Pinpoint the cell where the given text exists, returning its [x, y] midpoint coordinate. 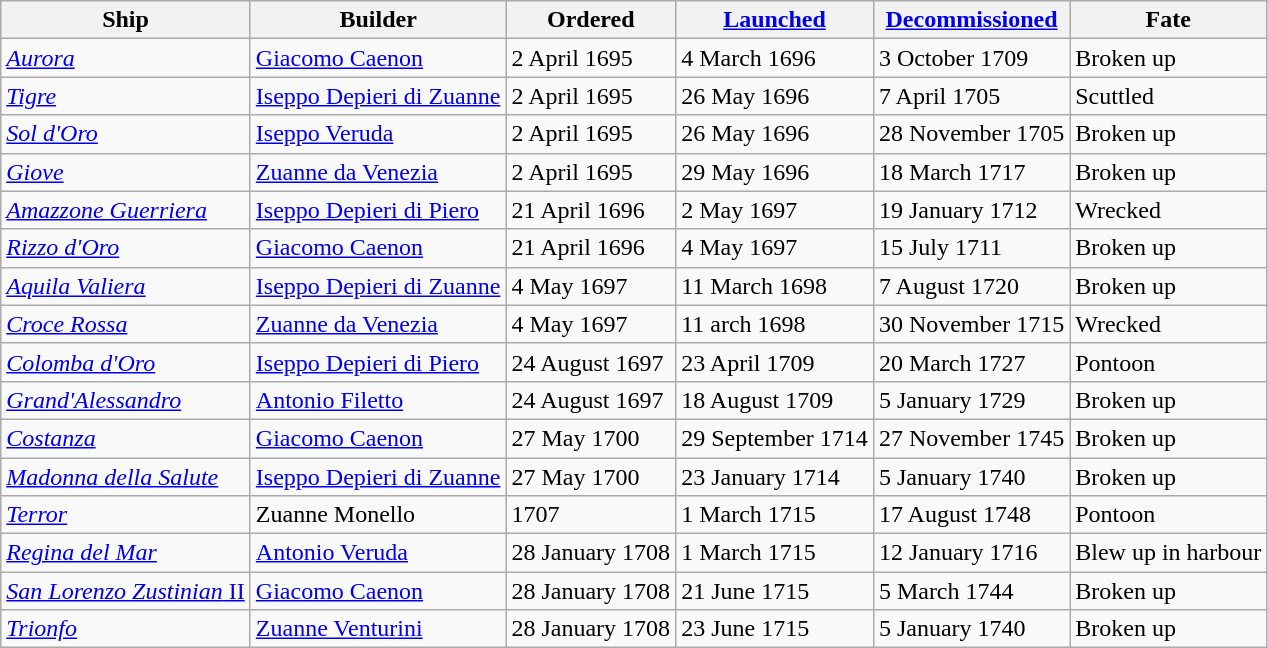
19 January 1712 [971, 210]
San Lorenzo Zustinian II [126, 591]
Trionfo [126, 629]
Zuanne Venturini [378, 629]
Antonio Veruda [378, 553]
29 May 1696 [775, 172]
2 May 1697 [775, 210]
Sol d'Oro [126, 134]
Amazzone Guerriera [126, 210]
Aurora [126, 58]
Blew up in harbour [1168, 553]
Croce Rossa [126, 324]
21 June 1715 [775, 591]
15 July 1711 [971, 248]
Aquila Valiera [126, 286]
Launched [775, 20]
5 March 1744 [971, 591]
7 August 1720 [971, 286]
Ship [126, 20]
5 January 1729 [971, 400]
Giove [126, 172]
28 November 1705 [971, 134]
Rizzo d'Oro [126, 248]
Ordered [591, 20]
7 April 1705 [971, 96]
Grand'Alessandro [126, 400]
3 October 1709 [971, 58]
11 March 1698 [775, 286]
Scuttled [1168, 96]
12 January 1716 [971, 553]
20 March 1727 [971, 362]
18 March 1717 [971, 172]
Tigre [126, 96]
11 arch 1698 [775, 324]
23 April 1709 [775, 362]
Antonio Filetto [378, 400]
18 August 1709 [775, 400]
Madonna della Salute [126, 477]
Regina del Mar [126, 553]
4 March 1696 [775, 58]
30 November 1715 [971, 324]
27 November 1745 [971, 438]
23 January 1714 [775, 477]
Zuanne Monello [378, 515]
17 August 1748 [971, 515]
29 September 1714 [775, 438]
Decommissioned [971, 20]
1707 [591, 515]
Costanza [126, 438]
23 June 1715 [775, 629]
Builder [378, 20]
Iseppo Veruda [378, 134]
Colomba d'Oro [126, 362]
Terror [126, 515]
Fate [1168, 20]
